Find where the given text appears and provide that cell's center as [X, Y] coordinate. 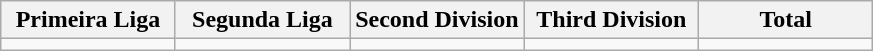
Second Division [437, 20]
Segunda Liga [262, 20]
Total [786, 20]
Primeira Liga [88, 20]
Third Division [611, 20]
